From the cell containing the given text, extract its center point as [x, y] coordinate. 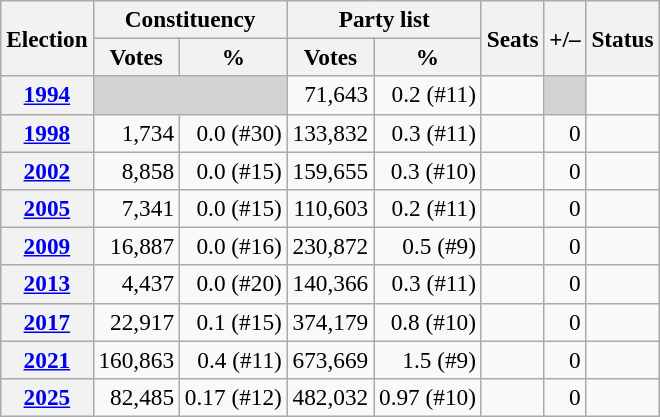
+/– [565, 38]
230,872 [330, 246]
0.97 (#10) [428, 397]
0.3 (#10) [428, 170]
2002 [47, 170]
482,032 [330, 397]
2009 [47, 246]
Party list [384, 19]
82,485 [136, 397]
1.5 (#9) [428, 359]
7,341 [136, 208]
2017 [47, 322]
0.0 (#16) [233, 246]
374,179 [330, 322]
2021 [47, 359]
Status [622, 38]
1998 [47, 133]
Constituency [190, 19]
0.0 (#20) [233, 284]
22,917 [136, 322]
0.4 (#11) [233, 359]
110,603 [330, 208]
1,734 [136, 133]
0.8 (#10) [428, 322]
133,832 [330, 133]
2005 [47, 208]
159,655 [330, 170]
160,863 [136, 359]
0.17 (#12) [233, 397]
Seats [512, 38]
71,643 [330, 95]
16,887 [136, 246]
1994 [47, 95]
Election [47, 38]
2013 [47, 284]
140,366 [330, 284]
4,437 [136, 284]
0.0 (#30) [233, 133]
0.5 (#9) [428, 246]
2025 [47, 397]
8,858 [136, 170]
0.1 (#15) [233, 322]
673,669 [330, 359]
